From the cell containing the given text, extract its center point as [x, y] coordinate. 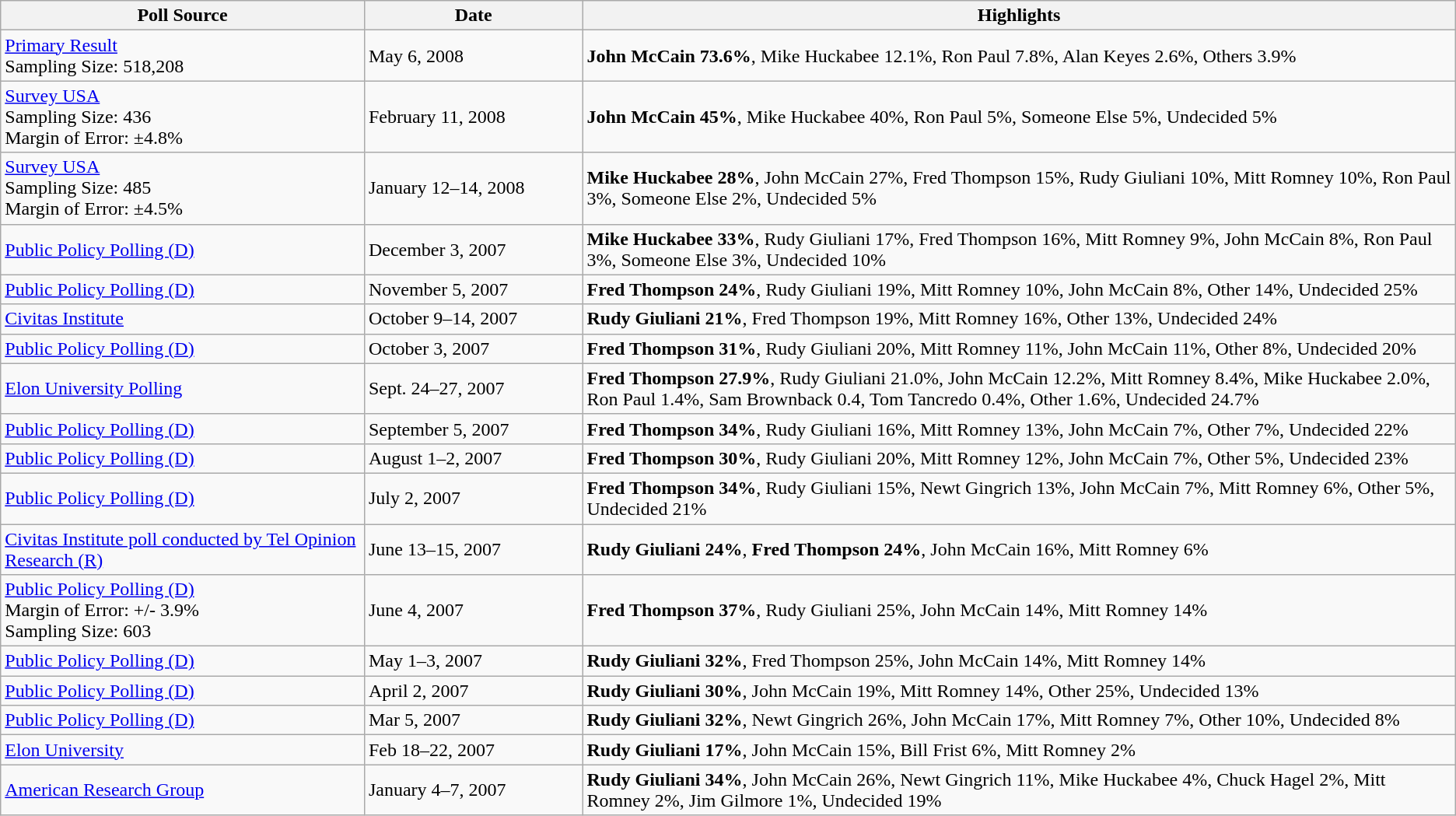
Fred Thompson 31%, Rudy Giuliani 20%, Mitt Romney 11%, John McCain 11%, Other 8%, Undecided 20% [1019, 348]
Mike Huckabee 33%, Rudy Giuliani 17%, Fred Thompson 16%, Mitt Romney 9%, John McCain 8%, Ron Paul 3%, Someone Else 3%, Undecided 10% [1019, 249]
June 13–15, 2007 [473, 549]
Poll Source [183, 16]
American Research Group [183, 790]
Fred Thompson 34%, Rudy Giuliani 15%, Newt Gingrich 13%, John McCain 7%, Mitt Romney 6%, Other 5%, Undecided 21% [1019, 498]
June 4, 2007 [473, 611]
December 3, 2007 [473, 249]
April 2, 2007 [473, 691]
August 1–2, 2007 [473, 458]
Mar 5, 2007 [473, 720]
November 5, 2007 [473, 289]
Date [473, 16]
October 9–14, 2007 [473, 319]
May 1–3, 2007 [473, 661]
Elon University Polling [183, 389]
Mike Huckabee 28%, John McCain 27%, Fred Thompson 15%, Rudy Giuliani 10%, Mitt Romney 10%, Ron Paul 3%, Someone Else 2%, Undecided 5% [1019, 188]
Feb 18–22, 2007 [473, 750]
John McCain 73.6%, Mike Huckabee 12.1%, Ron Paul 7.8%, Alan Keyes 2.6%, Others 3.9% [1019, 56]
Fred Thompson 37%, Rudy Giuliani 25%, John McCain 14%, Mitt Romney 14% [1019, 611]
Fred Thompson 24%, Rudy Giuliani 19%, Mitt Romney 10%, John McCain 8%, Other 14%, Undecided 25% [1019, 289]
Rudy Giuliani 32%, Newt Gingrich 26%, John McCain 17%, Mitt Romney 7%, Other 10%, Undecided 8% [1019, 720]
Civitas Institute [183, 319]
July 2, 2007 [473, 498]
Rudy Giuliani 30%, John McCain 19%, Mitt Romney 14%, Other 25%, Undecided 13% [1019, 691]
Elon University [183, 750]
September 5, 2007 [473, 429]
Highlights [1019, 16]
Civitas Institute poll conducted by Tel Opinion Research (R) [183, 549]
John McCain 45%, Mike Huckabee 40%, Ron Paul 5%, Someone Else 5%, Undecided 5% [1019, 117]
January 12–14, 2008 [473, 188]
October 3, 2007 [473, 348]
Rudy Giuliani 17%, John McCain 15%, Bill Frist 6%, Mitt Romney 2% [1019, 750]
Rudy Giuliani 24%, Fred Thompson 24%, John McCain 16%, Mitt Romney 6% [1019, 549]
Rudy Giuliani 21%, Fred Thompson 19%, Mitt Romney 16%, Other 13%, Undecided 24% [1019, 319]
Sept. 24–27, 2007 [473, 389]
February 11, 2008 [473, 117]
Fred Thompson 34%, Rudy Giuliani 16%, Mitt Romney 13%, John McCain 7%, Other 7%, Undecided 22% [1019, 429]
Survey USASampling Size: 485 Margin of Error: ±4.5% [183, 188]
Rudy Giuliani 34%, John McCain 26%, Newt Gingrich 11%, Mike Huckabee 4%, Chuck Hagel 2%, Mitt Romney 2%, Jim Gilmore 1%, Undecided 19% [1019, 790]
Rudy Giuliani 32%, Fred Thompson 25%, John McCain 14%, Mitt Romney 14% [1019, 661]
Fred Thompson 30%, Rudy Giuliani 20%, Mitt Romney 12%, John McCain 7%, Other 5%, Undecided 23% [1019, 458]
Primary ResultSampling Size: 518,208 [183, 56]
May 6, 2008 [473, 56]
Survey USASampling Size: 436 Margin of Error: ±4.8% [183, 117]
Public Policy Polling (D)Margin of Error: +/- 3.9% Sampling Size: 603 [183, 611]
January 4–7, 2007 [473, 790]
